Return [x, y] of the center of cell containing provided text 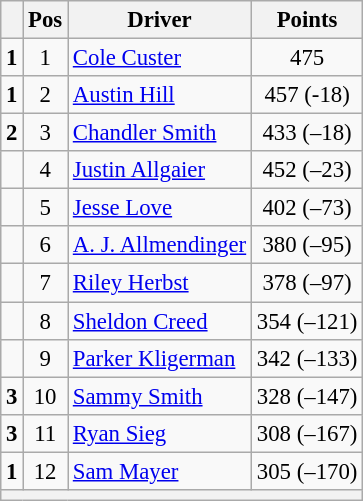
Driver [160, 20]
8 [46, 321]
475 [306, 58]
402 (–73) [306, 208]
Cole Custer [160, 58]
305 (–170) [306, 471]
342 (–133) [306, 358]
457 (-18) [306, 95]
7 [46, 283]
Pos [46, 20]
380 (–95) [306, 245]
Sheldon Creed [160, 321]
452 (–23) [306, 170]
433 (–18) [306, 133]
Chandler Smith [160, 133]
Sammy Smith [160, 396]
308 (–167) [306, 433]
Sam Mayer [160, 471]
A. J. Allmendinger [160, 245]
Ryan Sieg [160, 433]
Riley Herbst [160, 283]
Austin Hill [160, 95]
12 [46, 471]
6 [46, 245]
4 [46, 170]
9 [46, 358]
Justin Allgaier [160, 170]
Jesse Love [160, 208]
Points [306, 20]
328 (–147) [306, 396]
5 [46, 208]
378 (–97) [306, 283]
Parker Kligerman [160, 358]
354 (–121) [306, 321]
10 [46, 396]
11 [46, 433]
